Locate the cell with the specified text and output its [X, Y] center coordinate. 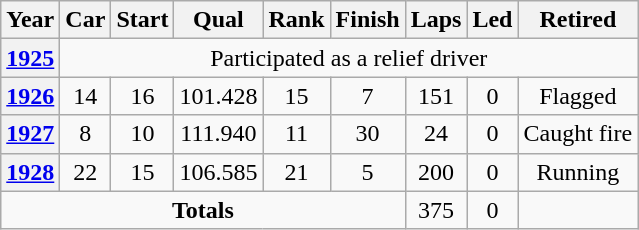
5 [368, 172]
16 [142, 96]
Qual [218, 20]
30 [368, 134]
111.940 [218, 134]
8 [86, 134]
Car [86, 20]
Caught fire [578, 134]
Running [578, 172]
Year [30, 20]
Totals [203, 210]
1928 [30, 172]
24 [436, 134]
1927 [30, 134]
Rank [296, 20]
Flagged [578, 96]
Retired [578, 20]
Participated as a relief driver [349, 58]
11 [296, 134]
Led [492, 20]
1925 [30, 58]
Start [142, 20]
10 [142, 134]
375 [436, 210]
1926 [30, 96]
22 [86, 172]
Finish [368, 20]
14 [86, 96]
21 [296, 172]
7 [368, 96]
101.428 [218, 96]
200 [436, 172]
106.585 [218, 172]
Laps [436, 20]
151 [436, 96]
